Identify which cell holds the provided text, then report its [x, y] central coordinate. 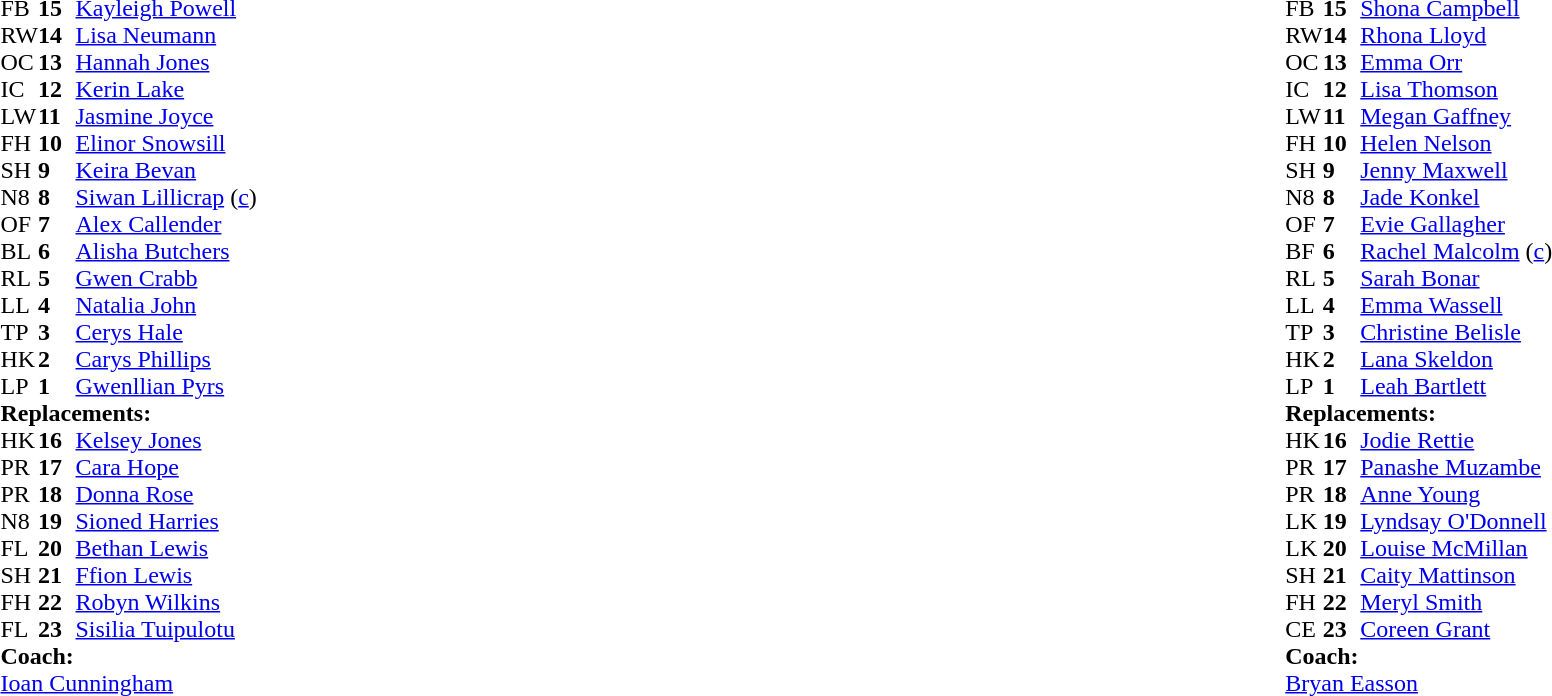
BL [19, 252]
Ffion Lewis [166, 576]
Sioned Harries [166, 522]
Alisha Butchers [166, 252]
Keira Bevan [166, 170]
Siwan Lillicrap (c) [166, 198]
Natalia John [166, 306]
Emma Wassell [1456, 306]
Cara Hope [166, 468]
Robyn Wilkins [166, 602]
Hannah Jones [166, 62]
Jodie Rettie [1456, 440]
Christine Belisle [1456, 332]
Anne Young [1456, 494]
Elinor Snowsill [166, 144]
Jade Konkel [1456, 198]
Meryl Smith [1456, 602]
Cerys Hale [166, 332]
Lisa Neumann [166, 36]
Helen Nelson [1456, 144]
Emma Orr [1456, 62]
Lana Skeldon [1456, 360]
BF [1304, 252]
Sisilia Tuipulotu [166, 630]
Bethan Lewis [166, 548]
Rhona Lloyd [1456, 36]
Jasmine Joyce [166, 116]
Gwenllian Pyrs [166, 386]
Kelsey Jones [166, 440]
Jenny Maxwell [1456, 170]
Coreen Grant [1456, 630]
Donna Rose [166, 494]
Louise McMillan [1456, 548]
Kerin Lake [166, 90]
CE [1304, 630]
Megan Gaffney [1456, 116]
Panashe Muzambe [1456, 468]
Caity Mattinson [1456, 576]
Rachel Malcolm (c) [1456, 252]
Lisa Thomson [1456, 90]
Alex Callender [166, 224]
Gwen Crabb [166, 278]
Lyndsay O'Donnell [1456, 522]
Leah Bartlett [1456, 386]
Sarah Bonar [1456, 278]
Evie Gallagher [1456, 224]
Carys Phillips [166, 360]
